Search for the cell housing the specified text and yield its (X, Y) center coordinate. 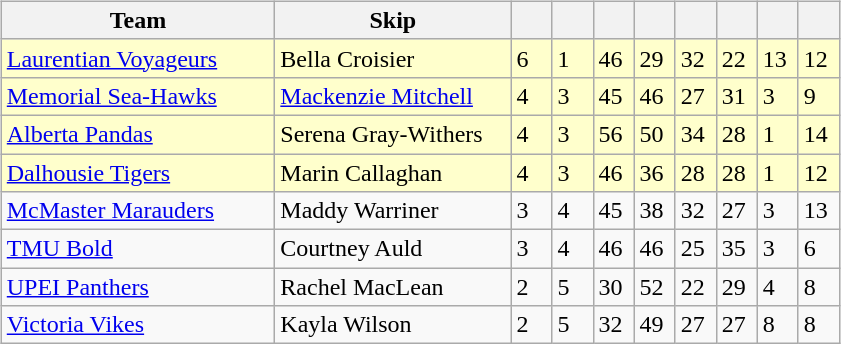
25 (696, 249)
TMU Bold (138, 249)
50 (654, 134)
UPEI Panthers (138, 287)
Alberta Pandas (138, 134)
49 (654, 325)
McMaster Marauders (138, 211)
Laurentian Voyageurs (138, 58)
35 (736, 249)
Kayla Wilson (393, 325)
Dalhousie Tigers (138, 173)
31 (736, 96)
30 (614, 287)
14 (818, 134)
Courtney Auld (393, 249)
Serena Gray-Withers (393, 134)
Maddy Warriner (393, 211)
9 (818, 96)
Skip (393, 20)
52 (654, 287)
34 (696, 134)
Victoria Vikes (138, 325)
Rachel MacLean (393, 287)
56 (614, 134)
Memorial Sea-Hawks (138, 96)
Team (138, 20)
38 (654, 211)
Marin Callaghan (393, 173)
Bella Croisier (393, 58)
Mackenzie Mitchell (393, 96)
36 (654, 173)
